Identify which cell holds the provided text, then report its [x, y] central coordinate. 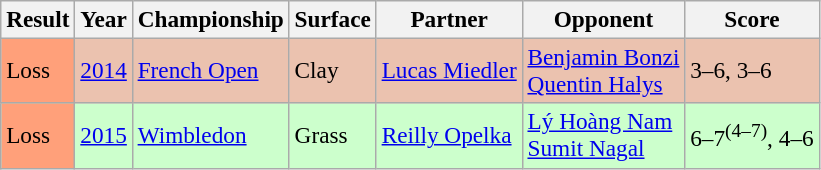
2015 [104, 136]
Partner [449, 19]
Result [38, 19]
Grass [332, 136]
2014 [104, 70]
Clay [332, 70]
French Open [210, 70]
Benjamin Bonzi Quentin Halys [604, 70]
Year [104, 19]
Lucas Miedler [449, 70]
3–6, 3–6 [752, 70]
6–7(4–7), 4–6 [752, 136]
Surface [332, 19]
Opponent [604, 19]
Reilly Opelka [449, 136]
Wimbledon [210, 136]
Lý Hoàng Nam Sumit Nagal [604, 136]
Championship [210, 19]
Score [752, 19]
